Provide the (x, y) coordinate of the cell's center where the given text is located.  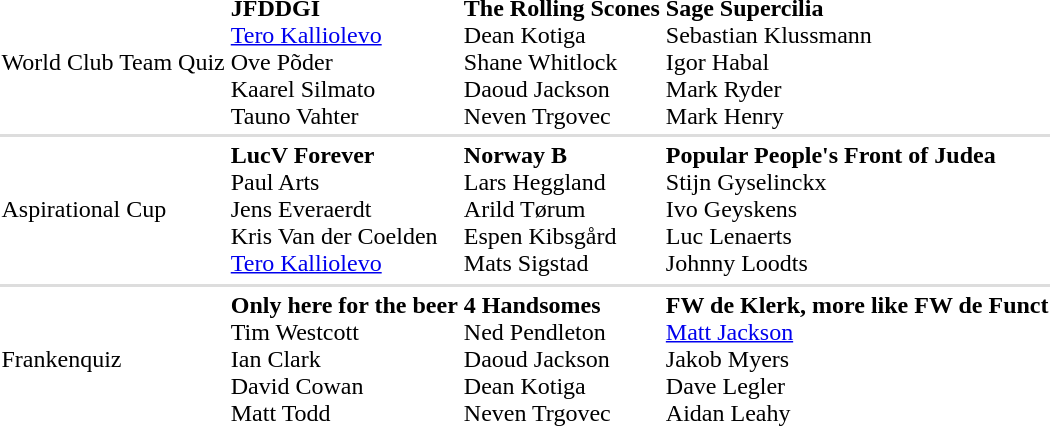
Popular People's Front of Judea Stijn Gyselinckx Ivo Geyskens Luc Lenaerts Johnny Loodts (857, 209)
Aspirational Cup (113, 209)
LucV Forever Paul Arts Jens Everaerdt Kris Van der Coelden Tero Kalliolevo (344, 209)
Norway B Lars Heggland Arild Tørum Espen Kibsgård Mats Sigstad (562, 209)
